Return [x, y] of the center of cell containing provided text 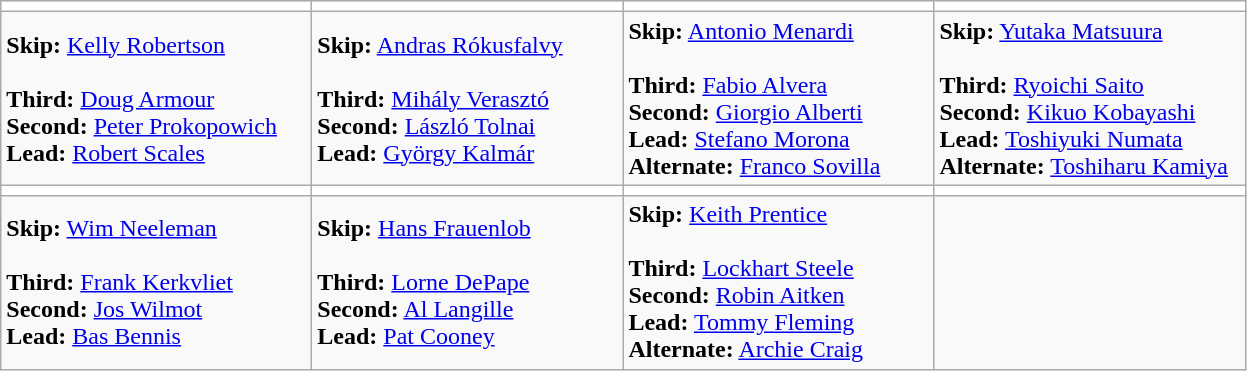
Skip: Yutaka MatsuuraThird: Ryoichi Saito Second: Kikuo Kobayashi Lead: Toshiyuki Numata Alternate: Toshiharu Kamiya [1090, 98]
Skip: Antonio MenardiThird: Fabio Alvera Second: Giorgio Alberti Lead: Stefano Morona Alternate: Franco Sovilla [778, 98]
Skip: Keith PrenticeThird: Lockhart Steele Second: Robin Aitken Lead: Tommy Fleming Alternate: Archie Craig [778, 282]
Skip: Andras RókusfalvyThird: Mihály Verasztó Second: László Tolnai Lead: György Kalmár [468, 98]
Skip: Wim NeelemanThird: Frank Kerkvliet Second: Jos Wilmot Lead: Bas Bennis [156, 282]
Skip: Kelly RobertsonThird: Doug Armour Second: Peter Prokopowich Lead: Robert Scales [156, 98]
Skip: Hans FrauenlobThird: Lorne DePape Second: Al Langille Lead: Pat Cooney [468, 282]
